Output the (X, Y) coordinate of the center of the cell containing the given text.  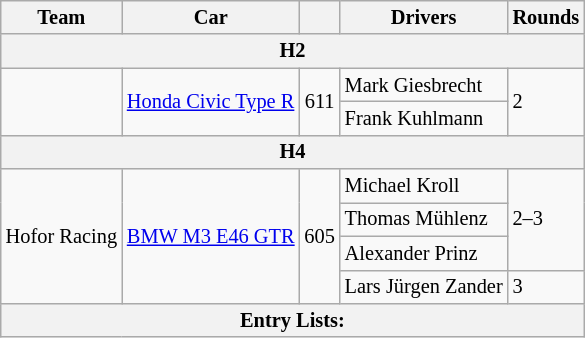
Frank Kuhlmann (424, 118)
BMW M3 E46 GTR (211, 236)
H4 (292, 152)
Alexander Prinz (424, 253)
H2 (292, 51)
2–3 (546, 220)
Thomas Mühlenz (424, 219)
Mark Giesbrecht (424, 85)
Lars Jürgen Zander (424, 287)
2 (546, 102)
Car (211, 17)
Drivers (424, 17)
Team (62, 17)
Hofor Racing (62, 236)
Honda Civic Type R (211, 102)
Rounds (546, 17)
Michael Kroll (424, 186)
Entry Lists: (292, 320)
605 (319, 236)
611 (319, 102)
3 (546, 287)
